Scan for the cell matching the given text and deliver its [x, y] coordinate at center. 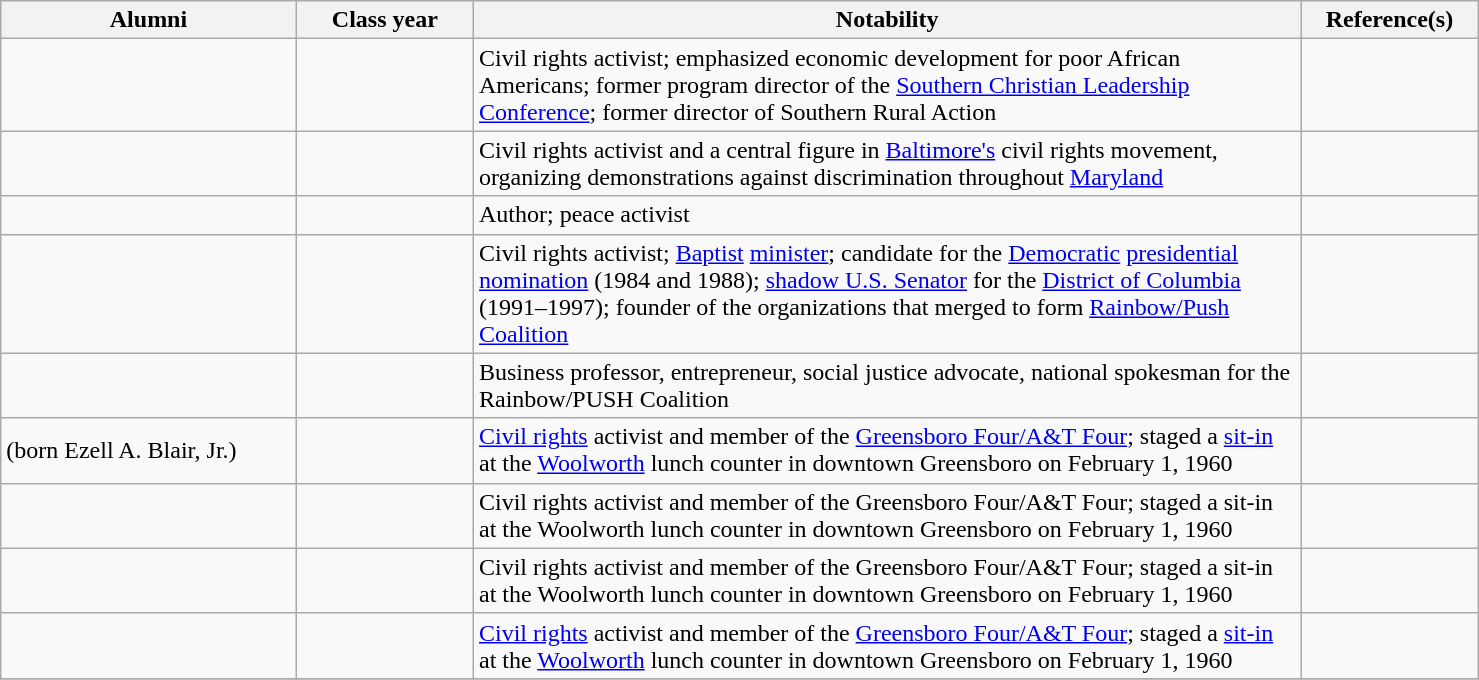
Notability [886, 20]
Author; peace activist [886, 215]
Civil rights activist and a central figure in Baltimore's civil rights movement, organizing demonstrations against discrimination throughout Maryland [886, 164]
Class year [384, 20]
Alumni [148, 20]
Business professor, entrepreneur, social justice advocate, national spokesman for the Rainbow/PUSH Coalition [886, 386]
(born Ezell A. Blair, Jr.) [148, 450]
Reference(s) [1390, 20]
